For the text-containing cell, return its midpoint in (X, Y) coordinate format. 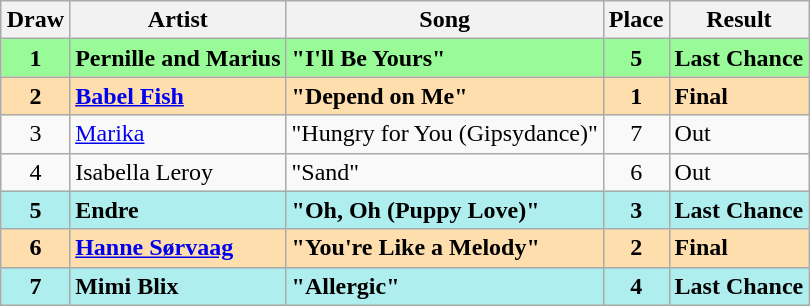
"Oh, Oh (Puppy Love)" (444, 210)
"Depend on Me" (444, 96)
Result (739, 20)
Song (444, 20)
Artist (178, 20)
Marika (178, 134)
"Allergic" (444, 286)
"Hungry for You (Gipsydance)" (444, 134)
Mimi Blix (178, 286)
Draw (35, 20)
Isabella Leroy (178, 172)
Hanne Sørvaag (178, 248)
"You're Like a Melody" (444, 248)
Endre (178, 210)
Place (636, 20)
"I'll Be Yours" (444, 58)
Pernille and Marius (178, 58)
Babel Fish (178, 96)
"Sand" (444, 172)
